Return (X, Y) of the center of cell containing provided text 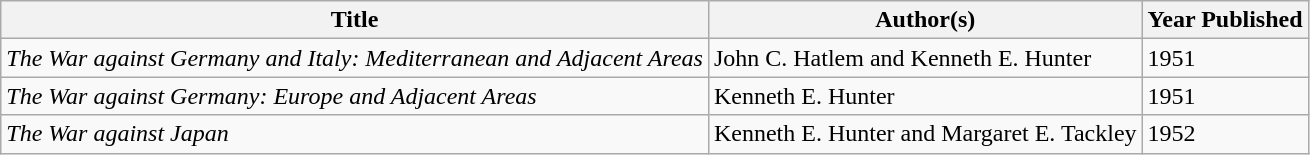
The War against Germany and Italy: Mediterranean and Adjacent Areas (355, 58)
Year Published (1225, 20)
Kenneth E. Hunter and Margaret E. Tackley (925, 134)
Kenneth E. Hunter (925, 96)
Title (355, 20)
The War against Germany: Europe and Adjacent Areas (355, 96)
1952 (1225, 134)
The War against Japan (355, 134)
John C. Hatlem and Kenneth E. Hunter (925, 58)
Author(s) (925, 20)
